Extract the (X, Y) coordinate from the center of the cell holding the provided text.  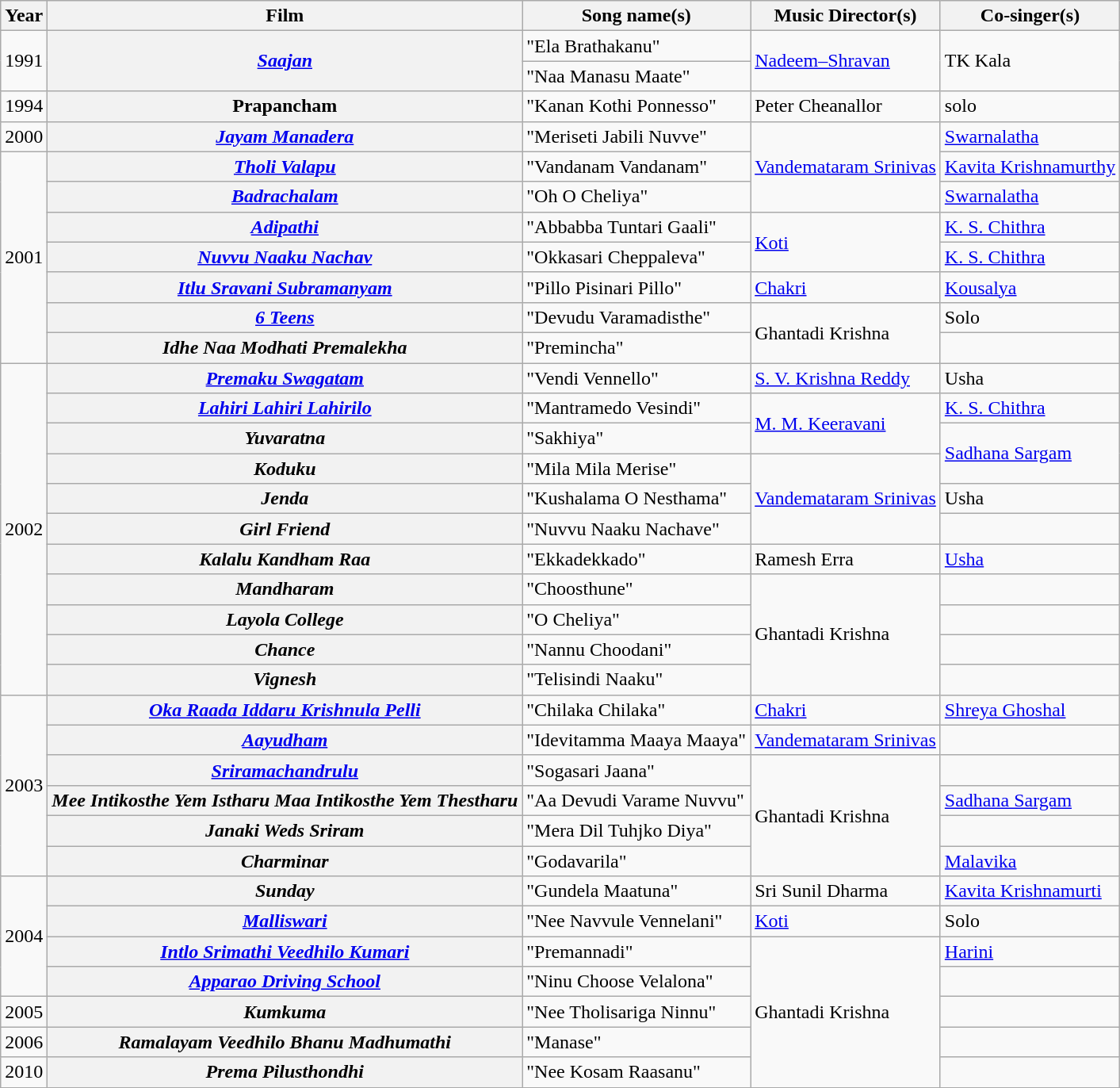
Year (24, 16)
"Aa Devudi Varame Nuvvu" (636, 800)
M. M. Keeravani (846, 423)
Premaku Swagatam (285, 378)
"Nee Kosam Raasanu" (636, 1072)
TK Kala (1030, 61)
"Godavarila" (636, 860)
1994 (24, 106)
"Nee Navvule Vennelani" (636, 921)
Kavita Krishnamurti (1030, 891)
"Vendi Vennello" (636, 378)
"Abbabba Tuntari Gaali" (636, 227)
"Sogasari Jaana" (636, 770)
"Telisindi Naaku" (636, 680)
Kumkuma (285, 1012)
"Nuvvu Naaku Nachave" (636, 529)
Prema Pilusthondhi (285, 1072)
2004 (24, 937)
Nadeem–Shravan (846, 61)
Vignesh (285, 680)
Oka Raada Iddaru Krishnula Pelli (285, 710)
"Manase" (636, 1042)
2006 (24, 1042)
"Mantramedo Vesindi" (636, 408)
"Pillo Pisinari Pillo" (636, 287)
"Okkasari Cheppaleva" (636, 257)
Mandharam (285, 589)
"Kanan Kothi Ponnesso" (636, 106)
2000 (24, 136)
Adipathi (285, 227)
Ramalayam Veedhilo Bhanu Madhumathi (285, 1042)
Apparao Driving School (285, 982)
"Premincha" (636, 347)
Music Director(s) (846, 16)
"Ninu Choose Velalona" (636, 982)
Yuvaratna (285, 439)
Charminar (285, 860)
"O Cheliya" (636, 619)
"Premannadi" (636, 952)
Malliswari (285, 921)
Koduku (285, 469)
"Gundela Maatuna" (636, 891)
Ramesh Erra (846, 559)
"Kushalama O Nesthama" (636, 499)
S. V. Krishna Reddy (846, 378)
Sri Sunil Dharma (846, 891)
1991 (24, 61)
Song name(s) (636, 16)
2002 (24, 530)
Kalalu Kandham Raa (285, 559)
"Mera Dil Tuhjko Diya" (636, 830)
Janaki Weds Sriram (285, 830)
"Mila Mila Merise" (636, 469)
solo (1030, 106)
2003 (24, 785)
Kousalya (1030, 287)
Itlu Sravani Subramanyam (285, 287)
"Nee Tholisariga Ninnu" (636, 1012)
Girl Friend (285, 529)
"Chilaka Chilaka" (636, 710)
Layola College (285, 619)
Jayam Manadera (285, 136)
"Idevitamma Maaya Maaya" (636, 740)
2005 (24, 1012)
Malavika (1030, 860)
Saajan (285, 61)
Tholi Valapu (285, 167)
Film (285, 16)
Sunday (285, 891)
Jenda (285, 499)
"Naa Manasu Maate" (636, 76)
Shreya Ghoshal (1030, 710)
Intlo Srimathi Veedhilo Kumari (285, 952)
"Devudu Varamadisthe" (636, 317)
6 Teens (285, 317)
Badrachalam (285, 197)
Prapancham (285, 106)
Aayudham (285, 740)
Harini (1030, 952)
"Ekkadekkado" (636, 559)
2001 (24, 257)
2010 (24, 1072)
"Meriseti Jabili Nuvve" (636, 136)
"Oh O Cheliya" (636, 197)
Idhe Naa Modhati Premalekha (285, 347)
"Nannu Choodani" (636, 649)
"Sakhiya" (636, 439)
Mee Intikosthe Yem Istharu Maa Intikosthe Yem Thestharu (285, 800)
Peter Cheanallor (846, 106)
"Vandanam Vandanam" (636, 167)
Chance (285, 649)
Kavita Krishnamurthy (1030, 167)
Sriramachandrulu (285, 770)
Nuvvu Naaku Nachav (285, 257)
Co-singer(s) (1030, 16)
Lahiri Lahiri Lahirilo (285, 408)
"Choosthune" (636, 589)
"Ela Brathakanu" (636, 46)
